Locate the cell with the specified text and output its [X, Y] center coordinate. 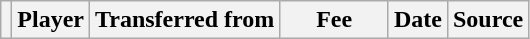
Date [418, 20]
Transferred from [185, 20]
Fee [334, 20]
Player [51, 20]
Source [488, 20]
